Provide the [x, y] coordinate of the cell's center where the given text is located.  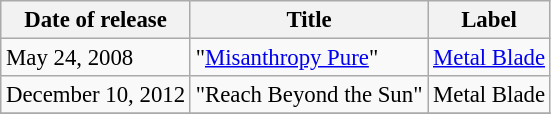
Label [490, 20]
Title [308, 20]
December 10, 2012 [96, 95]
"Reach Beyond the Sun" [308, 95]
"Misanthropy Pure" [308, 58]
Date of release [96, 20]
May 24, 2008 [96, 58]
